Scan for the cell matching the given text and deliver its [X, Y] coordinate at center. 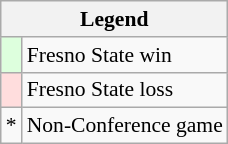
* [12, 126]
Fresno State win [125, 55]
Non-Conference game [125, 126]
Legend [114, 19]
Fresno State loss [125, 90]
